Identify which cell holds the provided text, then report its [x, y] central coordinate. 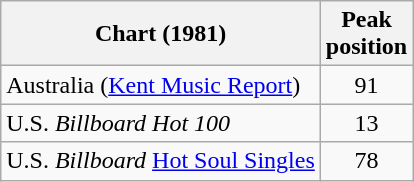
13 [366, 123]
91 [366, 85]
Peakposition [366, 34]
Australia (Kent Music Report) [161, 85]
U.S. Billboard Hot Soul Singles [161, 161]
U.S. Billboard Hot 100 [161, 123]
Chart (1981) [161, 34]
78 [366, 161]
